Identify which cell holds the provided text, then report its (x, y) central coordinate. 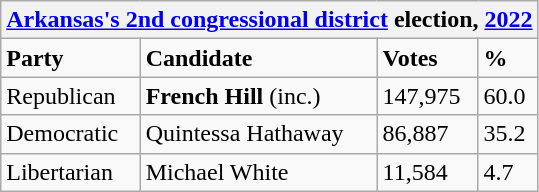
Michael White (258, 172)
Votes (428, 58)
Arkansas's 2nd congressional district election, 2022 (270, 20)
Party (70, 58)
Republican (70, 96)
86,887 (428, 134)
35.2 (508, 134)
Quintessa Hathaway (258, 134)
147,975 (428, 96)
11,584 (428, 172)
Democratic (70, 134)
Candidate (258, 58)
% (508, 58)
Libertarian (70, 172)
French Hill (inc.) (258, 96)
60.0 (508, 96)
4.7 (508, 172)
